Output the [x, y] coordinate of the center of the cell containing the given text.  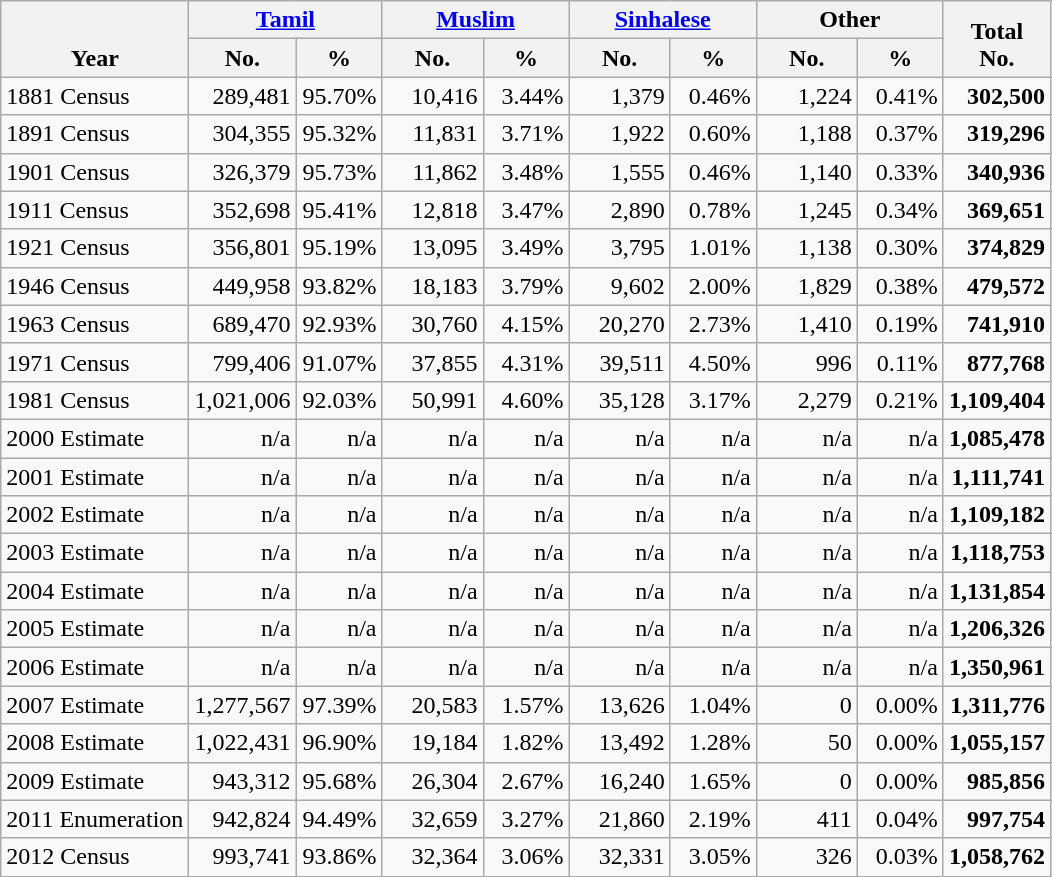
97.39% [339, 705]
1.04% [713, 705]
2000 Estimate [95, 438]
3.17% [713, 400]
993,741 [242, 857]
Other [850, 20]
94.49% [339, 819]
3.47% [526, 210]
0.33% [900, 172]
1,055,157 [996, 743]
95.19% [339, 248]
1,109,404 [996, 400]
11,862 [432, 172]
1,379 [620, 96]
0.11% [900, 362]
1,118,753 [996, 553]
32,364 [432, 857]
Year [95, 39]
319,296 [996, 134]
3.71% [526, 134]
13,626 [620, 705]
3.48% [526, 172]
1946 Census [95, 286]
26,304 [432, 781]
13,492 [620, 743]
1,138 [806, 248]
12,818 [432, 210]
50,991 [432, 400]
20,270 [620, 324]
4.15% [526, 324]
1,410 [806, 324]
2009 Estimate [95, 781]
1,188 [806, 134]
Sinhalese [662, 20]
Tamil [286, 20]
2.00% [713, 286]
1,131,854 [996, 591]
2,890 [620, 210]
0.03% [900, 857]
0.38% [900, 286]
TotalNo. [996, 39]
10,416 [432, 96]
369,651 [996, 210]
92.03% [339, 400]
1963 Census [95, 324]
1,021,006 [242, 400]
37,855 [432, 362]
1,022,431 [242, 743]
1,311,776 [996, 705]
95.68% [339, 781]
943,312 [242, 781]
3.27% [526, 819]
996 [806, 362]
942,824 [242, 819]
96.90% [339, 743]
1971 Census [95, 362]
1891 Census [95, 134]
21,860 [620, 819]
302,500 [996, 96]
304,355 [242, 134]
3.49% [526, 248]
3.79% [526, 286]
689,470 [242, 324]
95.32% [339, 134]
11,831 [432, 134]
1,829 [806, 286]
2.73% [713, 324]
2005 Estimate [95, 629]
2003 Estimate [95, 553]
2004 Estimate [95, 591]
2007 Estimate [95, 705]
95.70% [339, 96]
Muslim [476, 20]
1911 Census [95, 210]
1901 Census [95, 172]
356,801 [242, 248]
1,109,182 [996, 515]
19,184 [432, 743]
449,958 [242, 286]
1,085,478 [996, 438]
3,795 [620, 248]
985,856 [996, 781]
95.73% [339, 172]
1.65% [713, 781]
2001 Estimate [95, 477]
0.41% [900, 96]
0.21% [900, 400]
352,698 [242, 210]
2.67% [526, 781]
741,910 [996, 324]
2011 Enumeration [95, 819]
92.93% [339, 324]
32,659 [432, 819]
91.07% [339, 362]
1,111,741 [996, 477]
1981 Census [95, 400]
0.04% [900, 819]
411 [806, 819]
2002 Estimate [95, 515]
18,183 [432, 286]
374,829 [996, 248]
326 [806, 857]
35,128 [620, 400]
479,572 [996, 286]
1,922 [620, 134]
2008 Estimate [95, 743]
13,095 [432, 248]
1.82% [526, 743]
93.82% [339, 286]
1.28% [713, 743]
1921 Census [95, 248]
1,350,961 [996, 667]
1.01% [713, 248]
3.05% [713, 857]
3.44% [526, 96]
1,206,326 [996, 629]
2.19% [713, 819]
340,936 [996, 172]
2,279 [806, 400]
95.41% [339, 210]
877,768 [996, 362]
799,406 [242, 362]
4.50% [713, 362]
16,240 [620, 781]
32,331 [620, 857]
0.30% [900, 248]
4.31% [526, 362]
9,602 [620, 286]
0.19% [900, 324]
1881 Census [95, 96]
2006 Estimate [95, 667]
1,245 [806, 210]
30,760 [432, 324]
93.86% [339, 857]
39,511 [620, 362]
0.34% [900, 210]
1,140 [806, 172]
50 [806, 743]
20,583 [432, 705]
0.37% [900, 134]
4.60% [526, 400]
326,379 [242, 172]
3.06% [526, 857]
1,224 [806, 96]
997,754 [996, 819]
0.60% [713, 134]
0.78% [713, 210]
1,277,567 [242, 705]
2012 Census [95, 857]
1,555 [620, 172]
1.57% [526, 705]
289,481 [242, 96]
1,058,762 [996, 857]
